Search for the cell housing the specified text and yield its [X, Y] center coordinate. 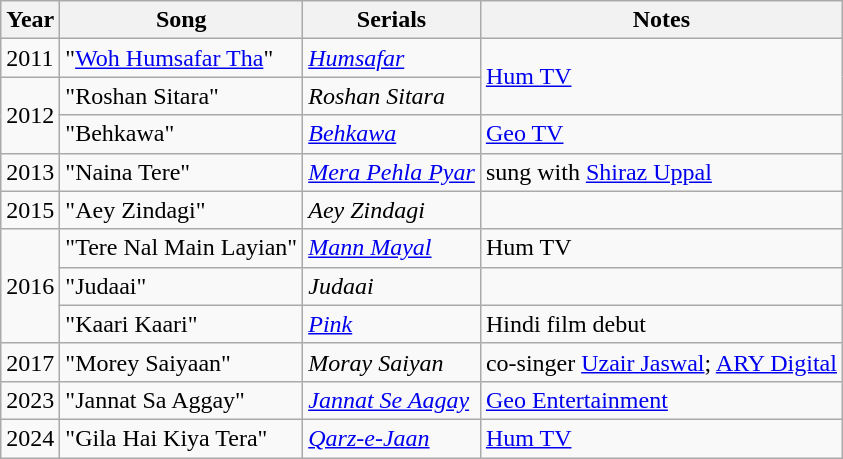
"Naina Tere" [182, 172]
co-singer Uzair Jaswal; ARY Digital [661, 362]
2017 [30, 362]
2015 [30, 210]
Hindi film debut [661, 324]
"Behkawa" [182, 134]
Qarz-e-Jaan [392, 438]
"Gila Hai Kiya Tera" [182, 438]
Roshan Sitara [392, 96]
Aey Zindagi [392, 210]
"Aey Zindagi" [182, 210]
"Kaari Kaari" [182, 324]
"Morey Saiyaan" [182, 362]
Geo Entertainment [661, 400]
"Roshan Sitara" [182, 96]
2011 [30, 58]
Humsafar [392, 58]
Behkawa [392, 134]
Geo TV [661, 134]
Mera Pehla Pyar [392, 172]
Year [30, 20]
Serials [392, 20]
sung with Shiraz Uppal [661, 172]
2012 [30, 115]
2023 [30, 400]
Moray Saiyan [392, 362]
"Judaai" [182, 286]
2013 [30, 172]
"Tere Nal Main Layian" [182, 248]
2016 [30, 286]
Pink [392, 324]
2024 [30, 438]
Judaai [392, 286]
Song [182, 20]
"Woh Humsafar Tha" [182, 58]
Mann Mayal [392, 248]
"Jannat Sa Aggay" [182, 400]
Jannat Se Aagay [392, 400]
Notes [661, 20]
